Return [X, Y] of the center of cell containing provided text 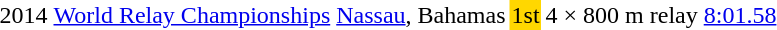
4 × 800 m relay [622, 15]
1st [526, 15]
Nassau, Bahamas [421, 15]
World Relay Championships [192, 15]
